Extract the [x, y] coordinate from the center of the cell holding the provided text.  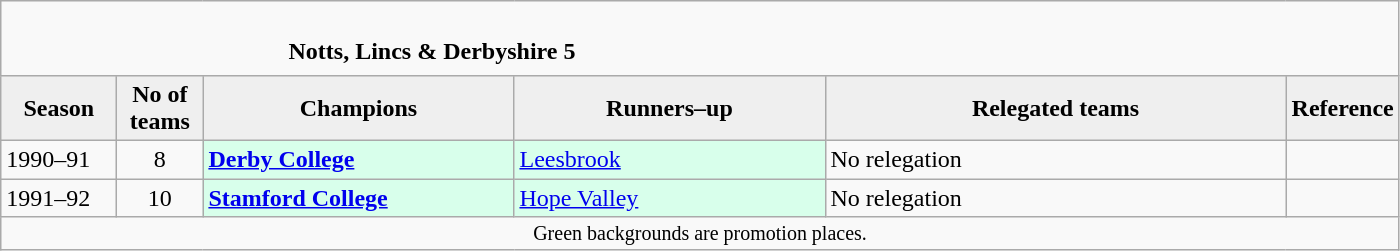
1991–92 [59, 197]
8 [160, 159]
Reference [1342, 108]
Hope Valley [670, 197]
1990–91 [59, 159]
Stamford College [358, 197]
Champions [358, 108]
Green backgrounds are promotion places. [700, 234]
Season [59, 108]
Runners–up [670, 108]
10 [160, 197]
No of teams [160, 108]
Relegated teams [1056, 108]
Leesbrook [670, 159]
Derby College [358, 159]
